Scan for the cell matching the given text and deliver its (X, Y) coordinate at center. 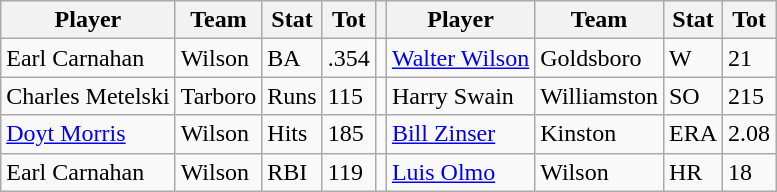
Bill Zinser (460, 134)
119 (348, 172)
SO (692, 96)
Doyt Morris (88, 134)
185 (348, 134)
Charles Metelski (88, 96)
Tarboro (218, 96)
Luis Olmo (460, 172)
18 (750, 172)
2.08 (750, 134)
Williamston (600, 96)
W (692, 58)
215 (750, 96)
ERA (692, 134)
HR (692, 172)
Runs (292, 96)
Walter Wilson (460, 58)
Harry Swain (460, 96)
Goldsboro (600, 58)
Hits (292, 134)
Kinston (600, 134)
BA (292, 58)
115 (348, 96)
.354 (348, 58)
21 (750, 58)
RBI (292, 172)
